Identify which cell holds the provided text, then report its [x, y] central coordinate. 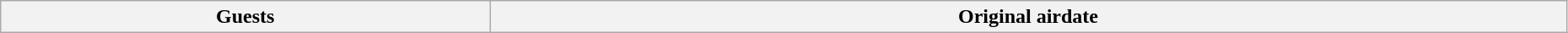
Original airdate [1029, 17]
Guests [245, 17]
